Pinpoint the cell where the given text exists, returning its [X, Y] midpoint coordinate. 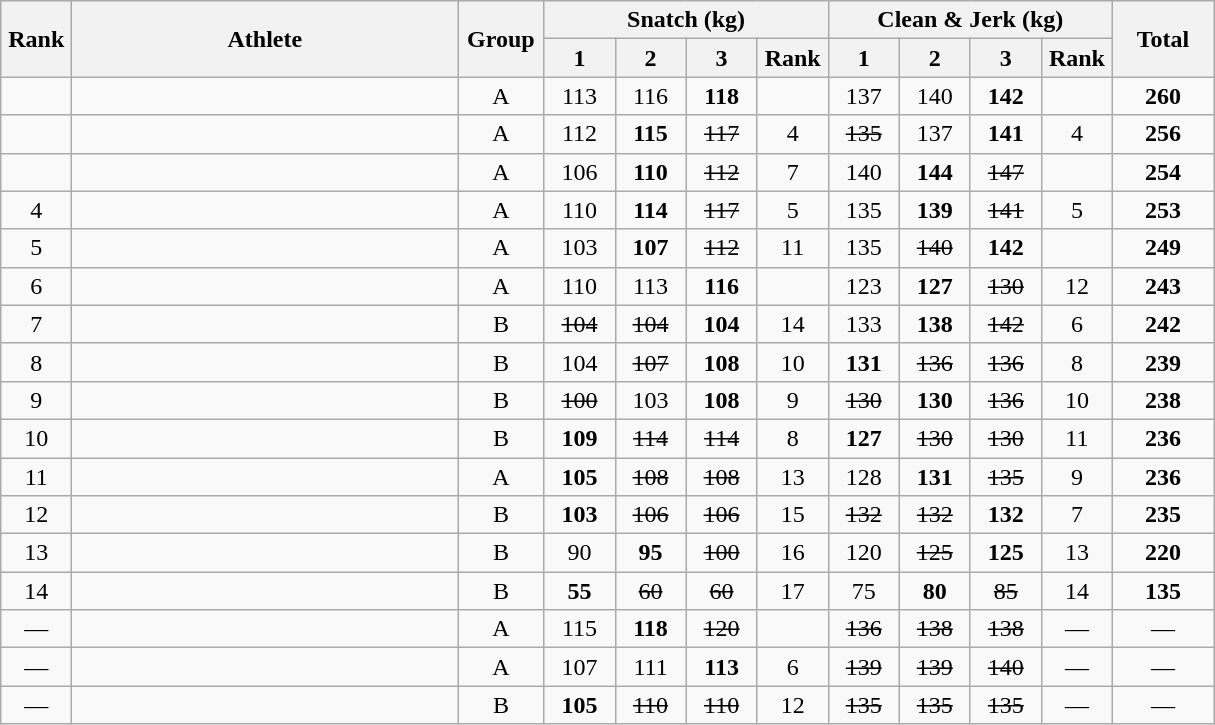
Clean & Jerk (kg) [970, 20]
15 [792, 515]
Group [501, 39]
133 [864, 324]
144 [934, 172]
123 [864, 286]
243 [1162, 286]
109 [580, 438]
80 [934, 591]
17 [792, 591]
254 [1162, 172]
95 [650, 553]
256 [1162, 134]
235 [1162, 515]
Total [1162, 39]
242 [1162, 324]
238 [1162, 400]
249 [1162, 248]
55 [580, 591]
75 [864, 591]
239 [1162, 362]
111 [650, 667]
85 [1006, 591]
147 [1006, 172]
16 [792, 553]
128 [864, 477]
220 [1162, 553]
260 [1162, 96]
Snatch (kg) [686, 20]
90 [580, 553]
253 [1162, 210]
Athlete [265, 39]
